Find where the given text appears and provide that cell's center as (x, y) coordinate. 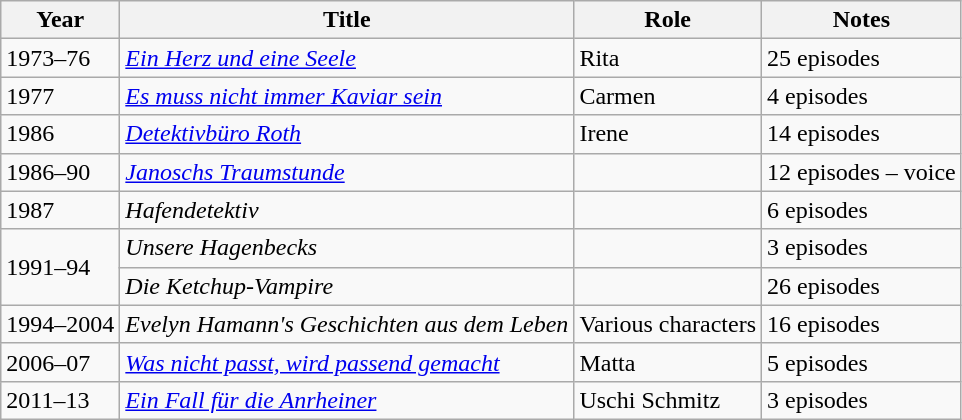
Ein Herz und eine Seele (347, 58)
Es muss nicht immer Kaviar sein (347, 96)
Title (347, 20)
5 episodes (862, 362)
1986–90 (60, 172)
25 episodes (862, 58)
Irene (668, 134)
Year (60, 20)
26 episodes (862, 286)
2006–07 (60, 362)
Rita (668, 58)
Janoschs Traumstunde (347, 172)
Matta (668, 362)
Role (668, 20)
1987 (60, 210)
Was nicht passt, wird passend gemacht (347, 362)
1991–94 (60, 267)
Evelyn Hamann's Geschichten aus dem Leben (347, 324)
4 episodes (862, 96)
Notes (862, 20)
Carmen (668, 96)
2011–13 (60, 400)
Various characters (668, 324)
1994–2004 (60, 324)
1986 (60, 134)
Hafendetektiv (347, 210)
1977 (60, 96)
Uschi Schmitz (668, 400)
14 episodes (862, 134)
Ein Fall für die Anrheiner (347, 400)
Die Ketchup-Vampire (347, 286)
1973–76 (60, 58)
12 episodes – voice (862, 172)
Detektivbüro Roth (347, 134)
6 episodes (862, 210)
Unsere Hagenbecks (347, 248)
16 episodes (862, 324)
